Find where the given text appears and provide that cell's center as [X, Y] coordinate. 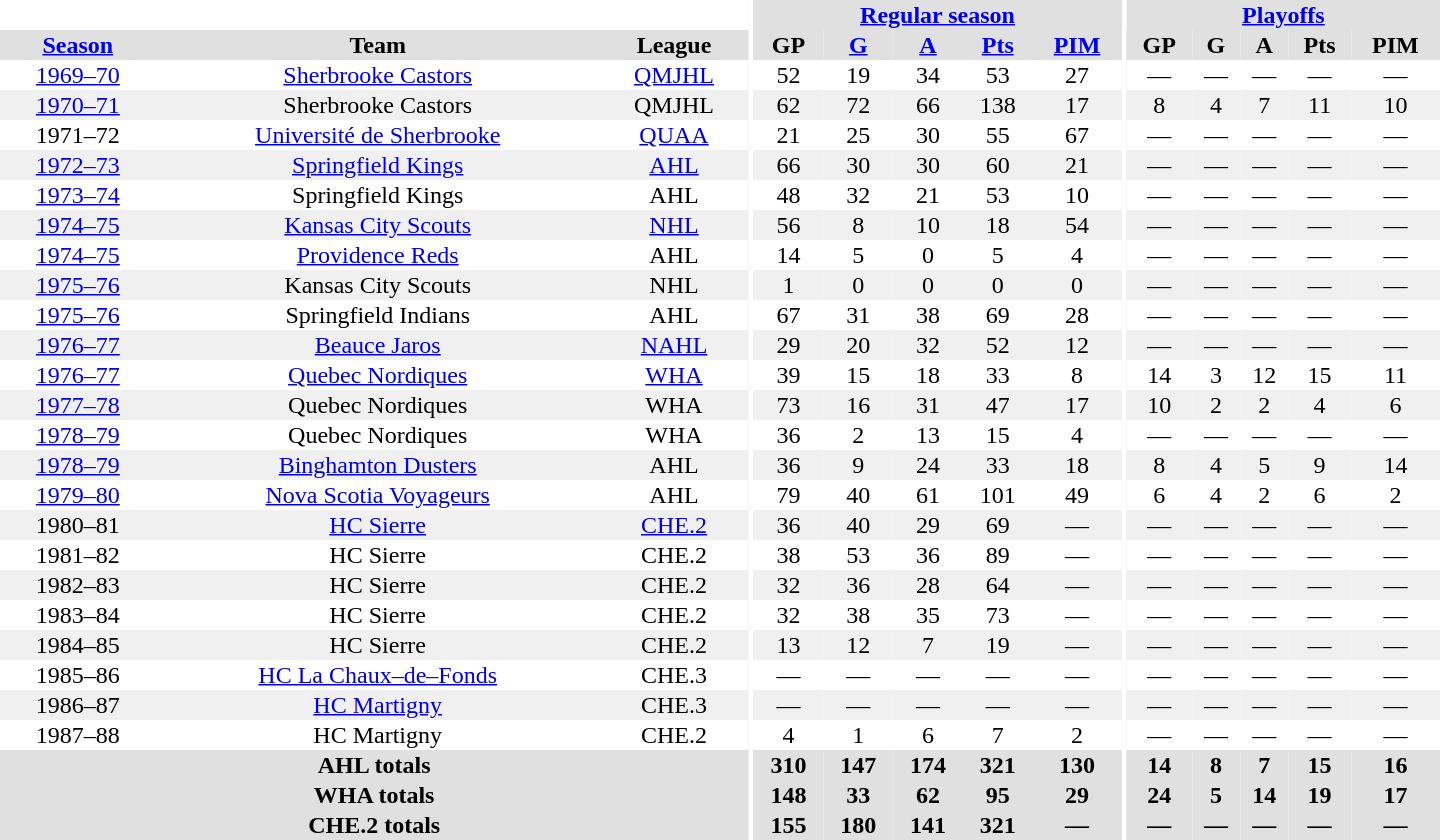
AHL totals [374, 765]
Binghamton Dusters [378, 465]
155 [789, 825]
174 [928, 765]
HC La Chaux–de–Fonds [378, 675]
35 [928, 615]
1984–85 [78, 645]
Playoffs [1284, 15]
League [674, 45]
25 [858, 135]
1987–88 [78, 735]
147 [858, 765]
1986–87 [78, 705]
3 [1216, 375]
1979–80 [78, 495]
20 [858, 345]
Nova Scotia Voyageurs [378, 495]
Season [78, 45]
180 [858, 825]
1972–73 [78, 165]
60 [998, 165]
1977–78 [78, 405]
1973–74 [78, 195]
138 [998, 105]
Team [378, 45]
1981–82 [78, 555]
27 [1078, 75]
101 [998, 495]
CHE.2 totals [374, 825]
39 [789, 375]
Providence Reds [378, 255]
1971–72 [78, 135]
1970–71 [78, 105]
1982–83 [78, 585]
310 [789, 765]
1969–70 [78, 75]
64 [998, 585]
34 [928, 75]
NAHL [674, 345]
1980–81 [78, 525]
56 [789, 225]
WHA totals [374, 795]
Springfield Indians [378, 315]
79 [789, 495]
61 [928, 495]
1983–84 [78, 615]
Beauce Jaros [378, 345]
1985–86 [78, 675]
72 [858, 105]
89 [998, 555]
130 [1078, 765]
48 [789, 195]
47 [998, 405]
95 [998, 795]
148 [789, 795]
Université de Sherbrooke [378, 135]
54 [1078, 225]
49 [1078, 495]
55 [998, 135]
141 [928, 825]
Regular season [938, 15]
QUAA [674, 135]
